Output the (x, y) coordinate of the center of the cell containing the given text.  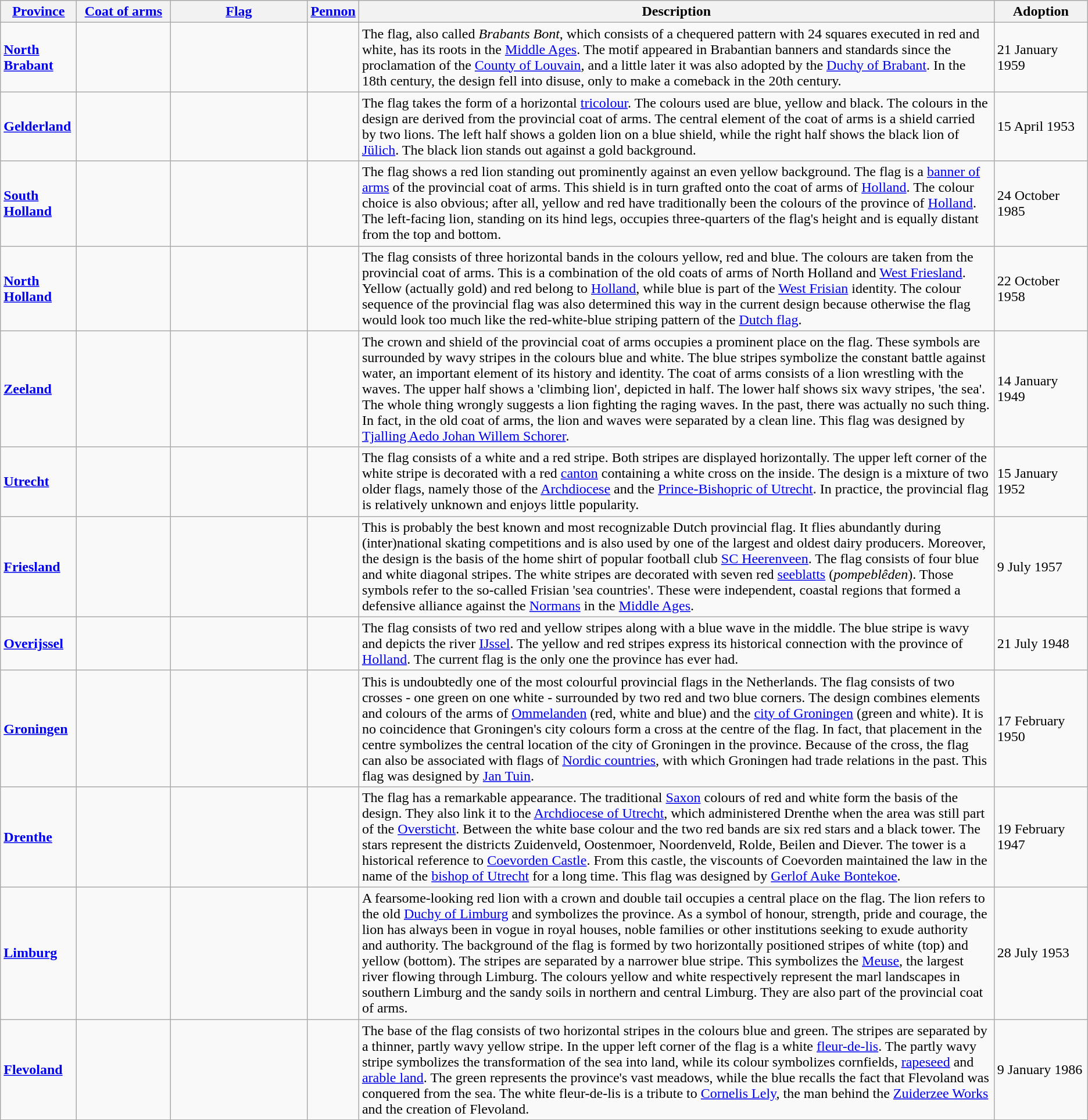
Flag (239, 12)
19 February 1947 (1040, 837)
Utrecht (38, 481)
9 January 1986 (1040, 1069)
North Holland (38, 288)
17 February 1950 (1040, 728)
Pennon (333, 12)
Zeeland (38, 389)
15 April 1953 (1040, 127)
Gelderland (38, 127)
15 January 1952 (1040, 481)
Coat of arms (123, 12)
14 January 1949 (1040, 389)
24 October 1985 (1040, 203)
28 July 1953 (1040, 953)
South Holland (38, 203)
Groningen (38, 728)
22 October 1958 (1040, 288)
9 July 1957 (1040, 566)
Friesland (38, 566)
Flevoland (38, 1069)
Province (38, 12)
Overijssel (38, 643)
Description (677, 12)
Limburg (38, 953)
Adoption (1040, 12)
Drenthe (38, 837)
21 July 1948 (1040, 643)
North Brabant (38, 57)
21 January 1959 (1040, 57)
